Search for the cell housing the specified text and yield its (X, Y) center coordinate. 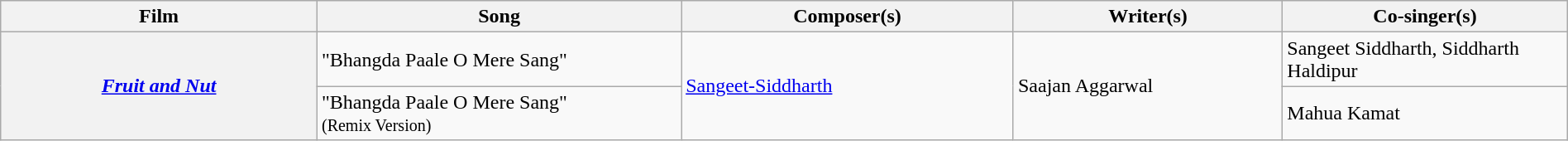
Sangeet-Siddharth (848, 86)
Fruit and Nut (159, 86)
Film (159, 17)
Saajan Aggarwal (1148, 86)
Co-singer(s) (1425, 17)
Writer(s) (1148, 17)
Sangeet Siddharth, Siddharth Haldipur (1425, 60)
"Bhangda Paale O Mere Sang" (499, 60)
Song (499, 17)
Mahua Kamat (1425, 113)
"Bhangda Paale O Mere Sang"(Remix Version) (499, 113)
Composer(s) (848, 17)
